Identify which cell holds the provided text, then report its [x, y] central coordinate. 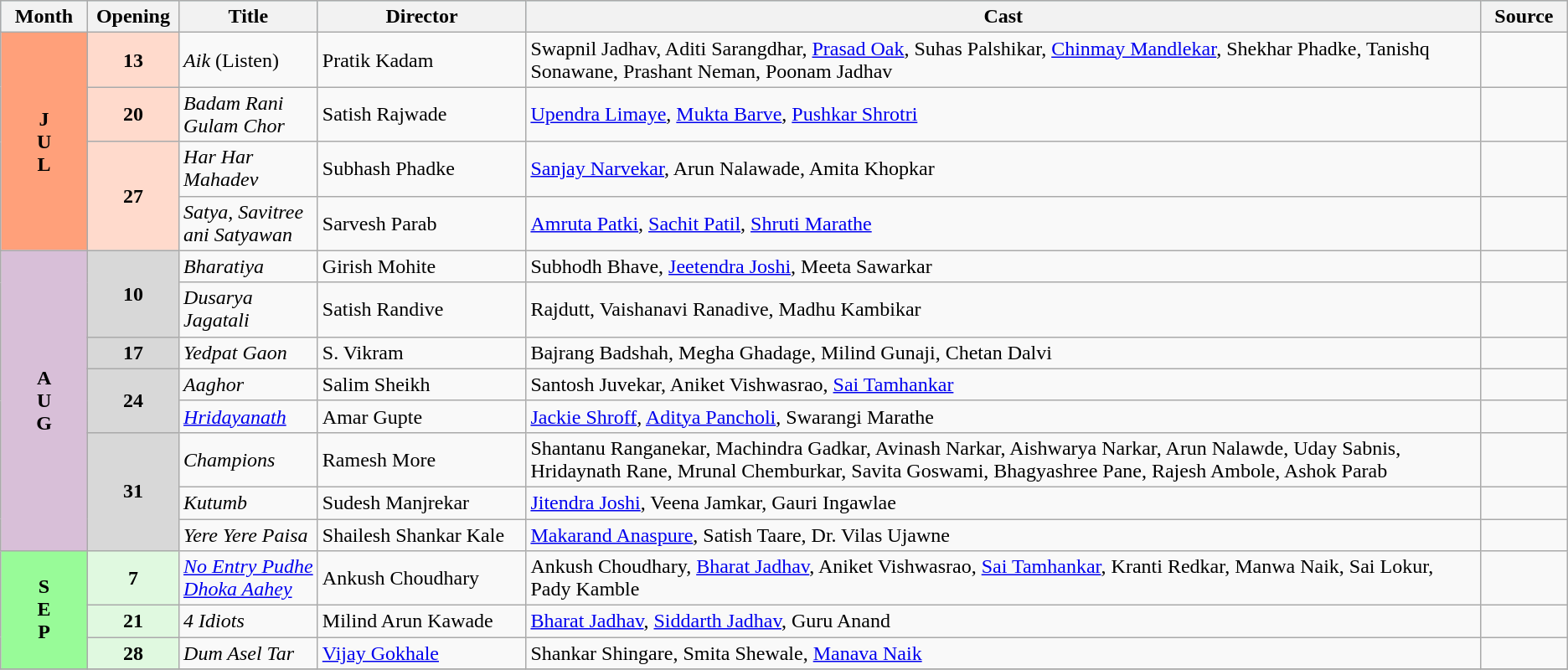
Swapnil Jadhav, Aditi Sarangdhar, Prasad Oak, Suhas Palshikar, Chinmay Mandlekar, Shekhar Phadke, Tanishq Sonawane, Prashant Neman, Poonam Jadhav [1003, 60]
AUG [44, 400]
Bharatiya [249, 266]
Satish Rajwade [422, 114]
7 [132, 578]
Champions [249, 459]
Aik (Listen) [249, 60]
Yere Yere Paisa [249, 535]
4 Idiots [249, 621]
Director [422, 17]
Salim Sheikh [422, 384]
Subhash Phadke [422, 169]
Jitendra Joshi, Veena Jamkar, Gauri Ingawlae [1003, 502]
10 [132, 293]
Cast [1003, 17]
JUL [44, 142]
27 [132, 196]
Satya, Savitree ani Satyawan [249, 223]
Upendra Limaye, Mukta Barve, Pushkar Shrotri [1003, 114]
Shankar Shingare, Smita Shewale, Manava Naik [1003, 653]
Har Har Mahadev [249, 169]
Bharat Jadhav, Siddarth Jadhav, Guru Anand [1003, 621]
Hridayanath [249, 416]
Ramesh More [422, 459]
Vijay Gokhale [422, 653]
Jackie Shroff, Aditya Pancholi, Swarangi Marathe [1003, 416]
Subhodh Bhave, Jeetendra Joshi, Meeta Sawarkar [1003, 266]
Month [44, 17]
Sarvesh Parab [422, 223]
Amar Gupte [422, 416]
Title [249, 17]
20 [132, 114]
24 [132, 400]
Pratik Kadam [422, 60]
Ankush Choudhary [422, 578]
21 [132, 621]
S. Vikram [422, 353]
Opening [132, 17]
Shailesh Shankar Kale [422, 535]
Source [1524, 17]
Yedpat Gaon [249, 353]
Bajrang Badshah, Megha Ghadage, Milind Gunaji, Chetan Dalvi [1003, 353]
31 [132, 491]
28 [132, 653]
Ankush Choudhary, Bharat Jadhav, Aniket Vishwasrao, Sai Tamhankar, Kranti Redkar, Manwa Naik, Sai Lokur, Pady Kamble [1003, 578]
Dum Asel Tar [249, 653]
Girish Mohite [422, 266]
Santosh Juvekar, Aniket Vishwasrao, Sai Tamhankar [1003, 384]
Badam Rani Gulam Chor [249, 114]
13 [132, 60]
Dusarya Jagatali [249, 310]
Satish Randive [422, 310]
Aaghor [249, 384]
Kutumb [249, 502]
Sanjay Narvekar, Arun Nalawade, Amita Khopkar [1003, 169]
SEP [44, 610]
Makarand Anaspure, Satish Taare, Dr. Vilas Ujawne [1003, 535]
Sudesh Manjrekar [422, 502]
Milind Arun Kawade [422, 621]
Rajdutt, Vaishanavi Ranadive, Madhu Kambikar [1003, 310]
Amruta Patki, Sachit Patil, Shruti Marathe [1003, 223]
No Entry Pudhe Dhoka Aahey [249, 578]
17 [132, 353]
